Output the (X, Y) coordinate of the center of the cell containing the given text.  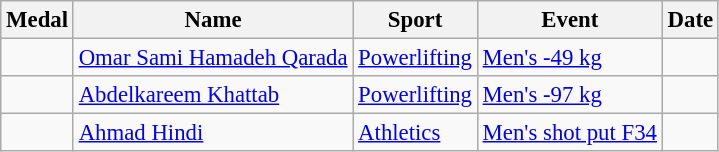
Men's shot put F34 (570, 133)
Athletics (415, 133)
Abdelkareem Khattab (212, 95)
Event (570, 20)
Name (212, 20)
Ahmad Hindi (212, 133)
Date (690, 20)
Sport (415, 20)
Medal (38, 20)
Men's -49 kg (570, 58)
Omar Sami Hamadeh Qarada (212, 58)
Men's -97 kg (570, 95)
